Search for the cell housing the specified text and yield its (X, Y) center coordinate. 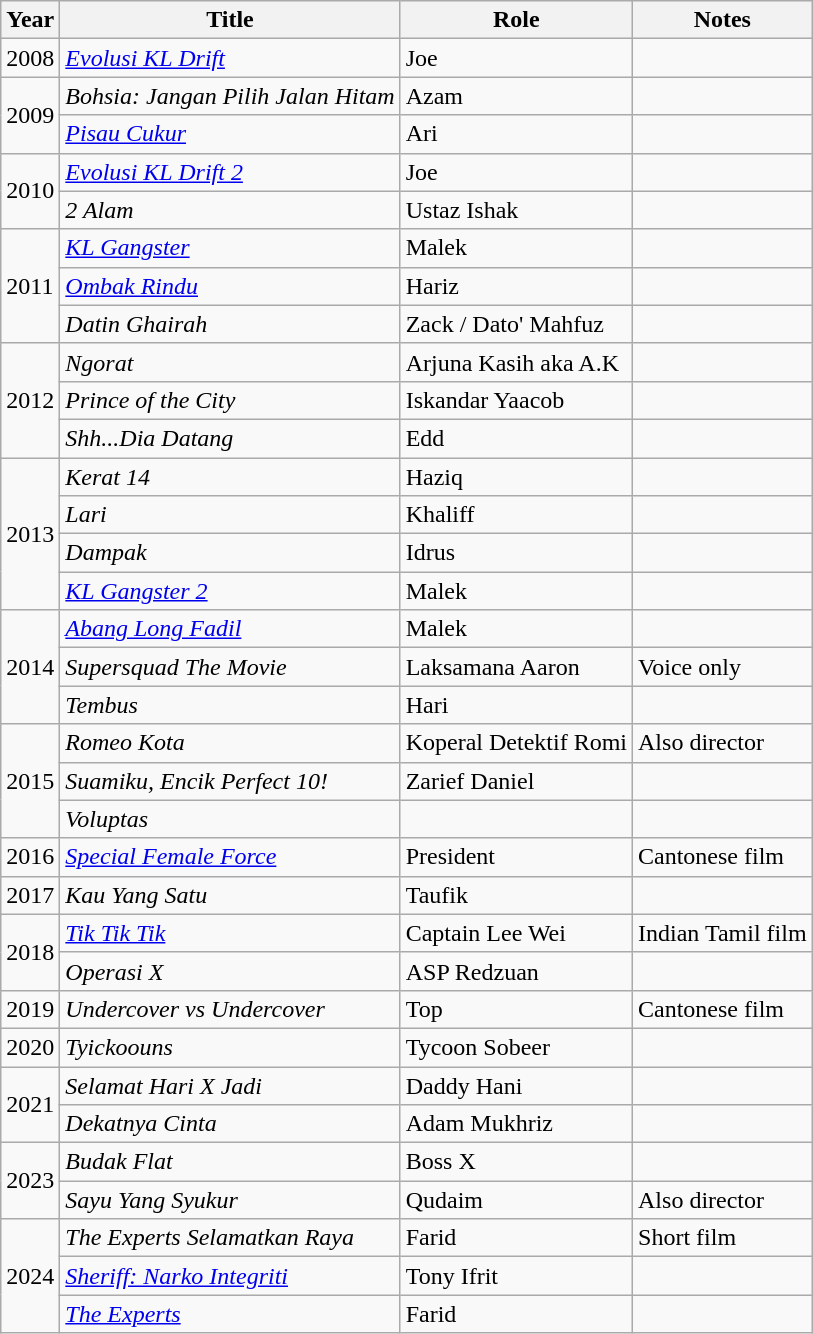
Koperal Detektif Romi (516, 743)
Hariz (516, 286)
Tony Ifrit (516, 1276)
2020 (30, 1047)
2009 (30, 115)
Tycoon Sobeer (516, 1047)
2024 (30, 1276)
2015 (30, 781)
Laksamana Aaron (516, 667)
Dekatnya Cinta (230, 1124)
Role (516, 20)
Tyickoouns (230, 1047)
Khaliff (516, 515)
Indian Tamil film (723, 933)
Boss X (516, 1162)
Prince of the City (230, 400)
Budak Flat (230, 1162)
Suamiku, Encik Perfect 10! (230, 781)
Title (230, 20)
Datin Ghairah (230, 324)
Romeo Kota (230, 743)
KL Gangster (230, 248)
Selamat Hari X Jadi (230, 1085)
Azam (516, 96)
Captain Lee Wei (516, 933)
Sayu Yang Syukur (230, 1200)
Adam Mukhriz (516, 1124)
Qudaim (516, 1200)
Lari (230, 515)
2014 (30, 667)
Tembus (230, 705)
2010 (30, 191)
Pisau Cukur (230, 134)
Ombak Rindu (230, 286)
Evolusi KL Drift (230, 58)
2023 (30, 1181)
Voluptas (230, 819)
ASP Redzuan (516, 971)
Operasi X (230, 971)
KL Gangster 2 (230, 591)
The Experts Selamatkan Raya (230, 1238)
The Experts (230, 1314)
Kerat 14 (230, 477)
Voice only (723, 667)
Supersquad The Movie (230, 667)
2018 (30, 952)
2008 (30, 58)
Ustaz Ishak (516, 210)
Year (30, 20)
2021 (30, 1104)
Taufik (516, 895)
President (516, 857)
Daddy Hani (516, 1085)
Arjuna Kasih aka A.K (516, 362)
Idrus (516, 553)
Haziq (516, 477)
Edd (516, 438)
Special Female Force (230, 857)
2013 (30, 534)
Ari (516, 134)
Dampak (230, 553)
Short film (723, 1238)
Sheriff: Narko Integriti (230, 1276)
2016 (30, 857)
Notes (723, 20)
Hari (516, 705)
2011 (30, 286)
Kau Yang Satu (230, 895)
Iskandar Yaacob (516, 400)
Abang Long Fadil (230, 629)
Zack / Dato' Mahfuz (516, 324)
Bohsia: Jangan Pilih Jalan Hitam (230, 96)
Ngorat (230, 362)
2 Alam (230, 210)
Zarief Daniel (516, 781)
Top (516, 1009)
Tik Tik Tik (230, 933)
Shh...Dia Datang (230, 438)
2019 (30, 1009)
2012 (30, 400)
2017 (30, 895)
Evolusi KL Drift 2 (230, 172)
Undercover vs Undercover (230, 1009)
